Pinpoint the cell where the given text exists, returning its (x, y) midpoint coordinate. 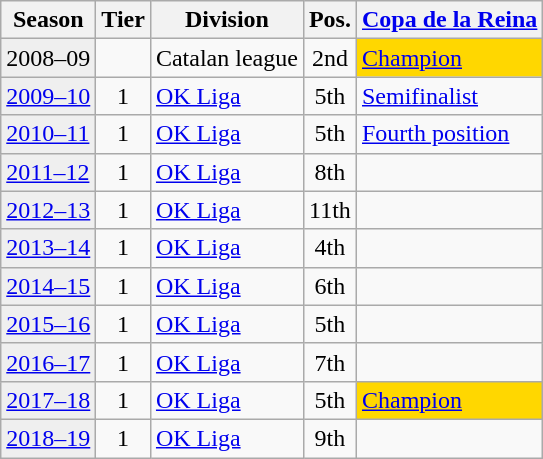
9th (330, 438)
6th (330, 286)
2015–16 (48, 324)
2014–15 (48, 286)
2012–13 (48, 210)
2011–12 (48, 172)
2010–11 (48, 134)
2009–10 (48, 96)
Tier (124, 20)
7th (330, 362)
2013–14 (48, 248)
Division (226, 20)
Season (48, 20)
2008–09 (48, 58)
Semifinalist (449, 96)
2nd (330, 58)
Pos. (330, 20)
4th (330, 248)
8th (330, 172)
2016–17 (48, 362)
2017–18 (48, 400)
Copa de la Reina (449, 20)
11th (330, 210)
Catalan league (226, 58)
Fourth position (449, 134)
2018–19 (48, 438)
